Detect which cell encompasses the target text, then output its [x, y] center coordinate. 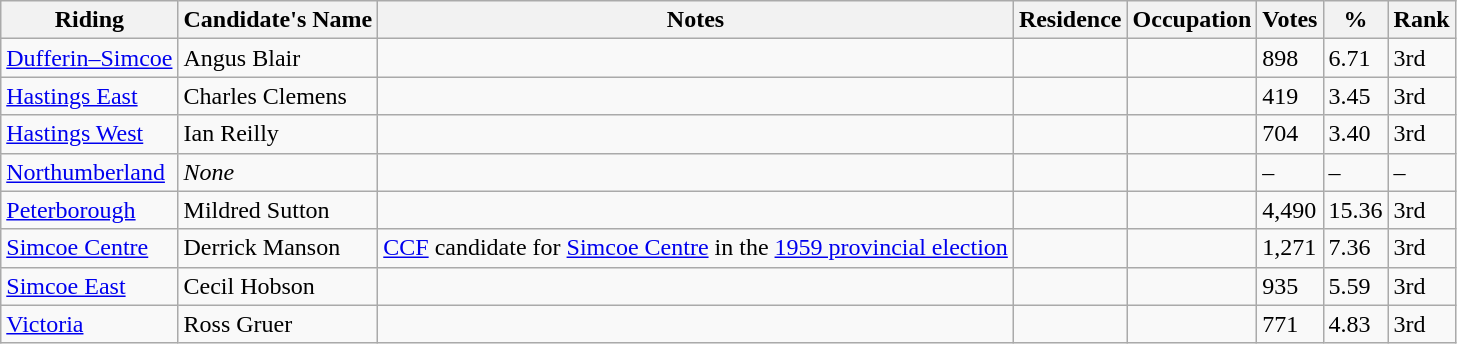
Hastings West [90, 134]
Mildred Sutton [278, 210]
Riding [90, 20]
Residence [1070, 20]
Simcoe East [90, 286]
704 [1290, 134]
Hastings East [90, 96]
15.36 [1356, 210]
4,490 [1290, 210]
5.59 [1356, 286]
419 [1290, 96]
Derrick Manson [278, 248]
Votes [1290, 20]
6.71 [1356, 58]
CCF candidate for Simcoe Centre in the 1959 provincial election [696, 248]
Simcoe Centre [90, 248]
Cecil Hobson [278, 286]
Occupation [1192, 20]
Victoria [90, 324]
Candidate's Name [278, 20]
Notes [696, 20]
3.45 [1356, 96]
7.36 [1356, 248]
Rank [1422, 20]
None [278, 172]
% [1356, 20]
935 [1290, 286]
Northumberland [90, 172]
3.40 [1356, 134]
771 [1290, 324]
Ian Reilly [278, 134]
Ross Gruer [278, 324]
4.83 [1356, 324]
Peterborough [90, 210]
Dufferin–Simcoe [90, 58]
898 [1290, 58]
Angus Blair [278, 58]
1,271 [1290, 248]
Charles Clemens [278, 96]
